Locate the cell with the specified text and output its [X, Y] center coordinate. 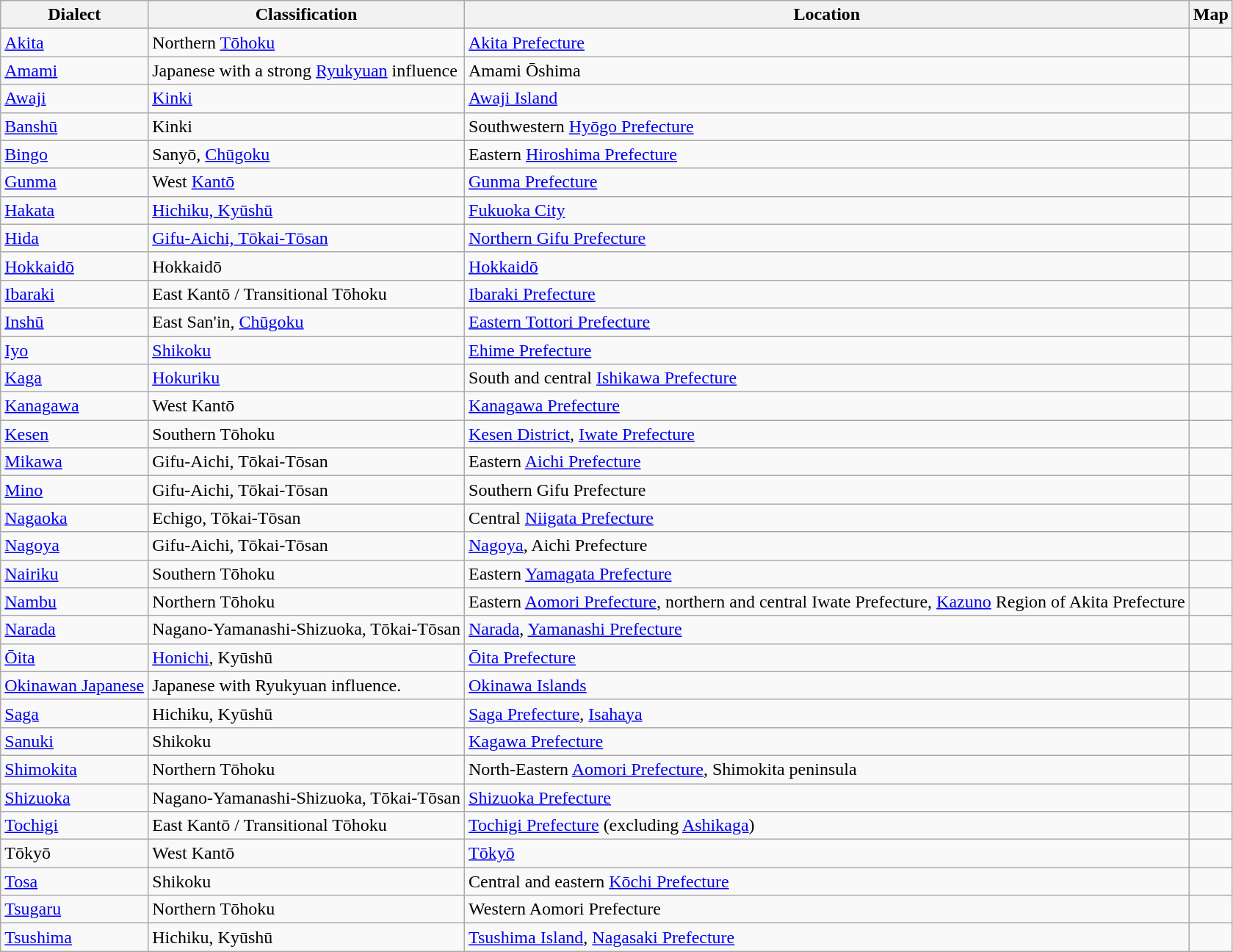
Bingo [75, 154]
Nagaoka [75, 518]
Gunma Prefecture [827, 182]
Inshū [75, 322]
South and central Ishikawa Prefecture [827, 378]
Hakata [75, 210]
Sanyō, Chūgoku [307, 154]
Nambu [75, 602]
Northern Gifu Prefecture [827, 238]
Mino [75, 490]
Southwestern Hyōgo Prefecture [827, 126]
Kesen [75, 434]
Southern Gifu Prefecture [827, 490]
North-Eastern Aomori Prefecture, Shimokita peninsula [827, 769]
Iyo [75, 350]
Classification [307, 15]
Central and eastern Kōchi Prefecture [827, 881]
Dialect [75, 15]
Narada, Yamanashi Prefecture [827, 630]
Tsushima [75, 937]
Narada [75, 630]
Okinawan Japanese [75, 685]
Akita [75, 43]
Saga Prefecture, Isahaya [827, 713]
Kaga [75, 378]
Tosa [75, 881]
Hida [75, 238]
Location [827, 15]
Japanese with Ryukyuan influence. [307, 685]
Kagawa Prefecture [827, 741]
Nagoya, Aichi Prefecture [827, 546]
Tsugaru [75, 909]
Tochigi [75, 826]
Awaji Island [827, 98]
East San'in, Chūgoku [307, 322]
Kanagawa Prefecture [827, 406]
Okinawa Islands [827, 685]
Kanagawa [75, 406]
Tochigi Prefecture (excluding Ashikaga) [827, 826]
Shizuoka Prefecture [827, 797]
Mikawa [75, 462]
Gunma [75, 182]
Banshū [75, 126]
Nairiku [75, 574]
Central Niigata Prefecture [827, 518]
Tsushima Island, Nagasaki Prefecture [827, 937]
Ōita Prefecture [827, 657]
Japanese with a strong Ryukyuan influence [307, 71]
Ehime Prefecture [827, 350]
Akita Prefecture [827, 43]
Shizuoka [75, 797]
Western Aomori Prefecture [827, 909]
Eastern Hiroshima Prefecture [827, 154]
Eastern Tottori Prefecture [827, 322]
Shimokita [75, 769]
Amami Ōshima [827, 71]
Eastern Aichi Prefecture [827, 462]
Kesen District, Iwate Prefecture [827, 434]
Echigo, Tōkai-Tōsan [307, 518]
Honichi, Kyūshū [307, 657]
Ibaraki Prefecture [827, 294]
Hokuriku [307, 378]
Amami [75, 71]
Nagoya [75, 546]
Sanuki [75, 741]
Ibaraki [75, 294]
Awaji [75, 98]
Saga [75, 713]
Eastern Yamagata Prefecture [827, 574]
Eastern Aomori Prefecture, northern and central Iwate Prefecture, Kazuno Region of Akita Prefecture [827, 602]
Map [1210, 15]
Fukuoka City [827, 210]
Ōita [75, 657]
